For the text-containing cell, return its midpoint in (X, Y) coordinate format. 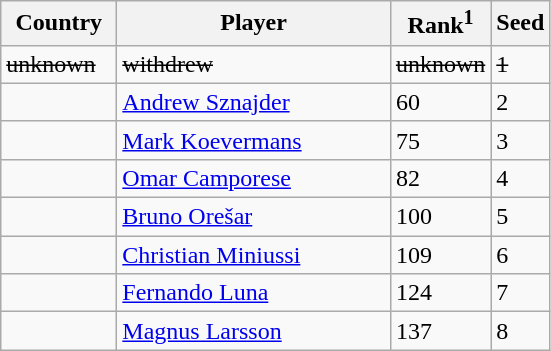
60 (440, 102)
1 (520, 64)
109 (440, 255)
124 (440, 293)
82 (440, 178)
75 (440, 140)
Christian Miniussi (254, 255)
3 (520, 140)
Seed (520, 24)
4 (520, 178)
Omar Camporese (254, 178)
Andrew Sznajder (254, 102)
Mark Koevermans (254, 140)
7 (520, 293)
Rank1 (440, 24)
withdrew (254, 64)
137 (440, 331)
5 (520, 217)
Player (254, 24)
Fernando Luna (254, 293)
Magnus Larsson (254, 331)
100 (440, 217)
6 (520, 255)
2 (520, 102)
8 (520, 331)
Country (59, 24)
Bruno Orešar (254, 217)
